For the text-containing cell, return its midpoint in (x, y) coordinate format. 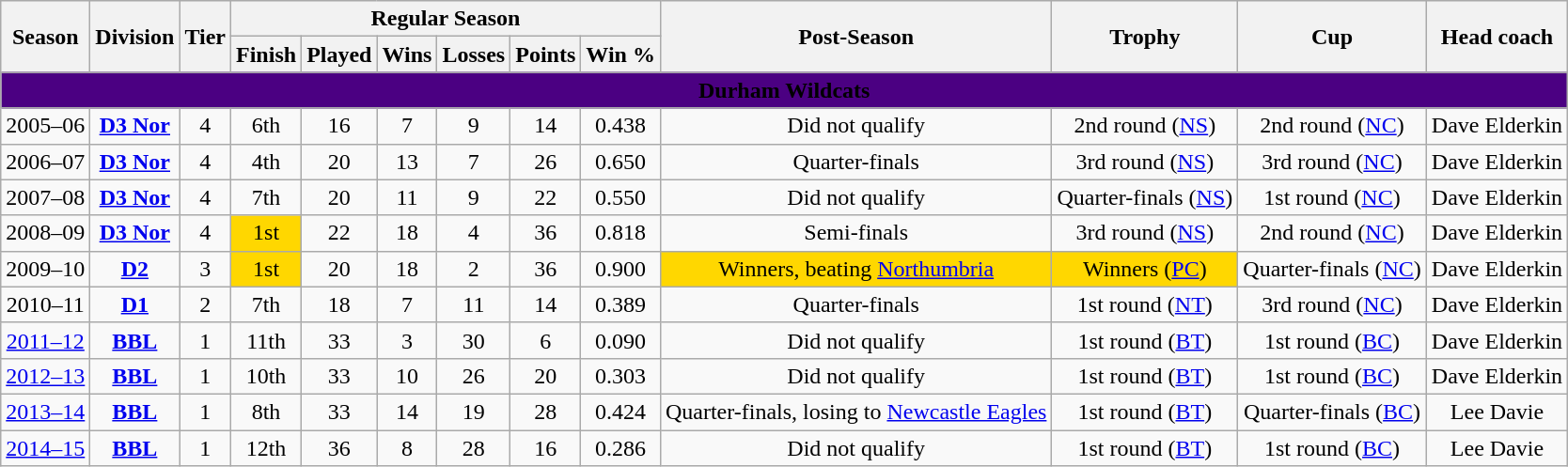
Winners (PC) (1145, 269)
Durham Wildcats (784, 90)
0.650 (620, 162)
Season (45, 37)
Winners, beating Northumbria (855, 269)
30 (474, 340)
8th (267, 412)
12th (267, 448)
0.424 (620, 412)
0.389 (620, 304)
2014–15 (45, 448)
1st round (NC) (1333, 197)
Cup (1333, 37)
10 (407, 376)
D2 (135, 269)
Quarter-finals (BC) (1333, 412)
D1 (135, 304)
Tier (205, 37)
2005–06 (45, 126)
0.286 (620, 448)
6 (545, 340)
1st round (NT) (1145, 304)
2011–12 (45, 340)
2nd round (NS) (1145, 126)
0.550 (620, 197)
Division (135, 37)
2010–11 (45, 304)
Trophy (1145, 37)
0.900 (620, 269)
Quarter-finals, losing to Newcastle Eagles (855, 412)
0.303 (620, 376)
6th (267, 126)
2013–14 (45, 412)
2012–13 (45, 376)
Semi-finals (855, 233)
4th (267, 162)
0.438 (620, 126)
Finish (267, 54)
Wins (407, 54)
2006–07 (45, 162)
19 (474, 412)
2008–09 (45, 233)
11th (267, 340)
10th (267, 376)
8 (407, 448)
Played (339, 54)
2007–08 (45, 197)
Points (545, 54)
Quarter-finals (NS) (1145, 197)
Quarter-finals (NC) (1333, 269)
Head coach (1497, 37)
2009–10 (45, 269)
Post-Season (855, 37)
13 (407, 162)
0.090 (620, 340)
Regular Season (446, 19)
Losses (474, 54)
0.818 (620, 233)
Win % (620, 54)
